Provide the [X, Y] coordinate of the cell's center where the given text is located.  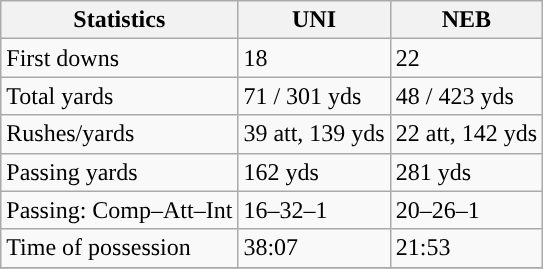
18 [314, 58]
71 / 301 yds [314, 96]
Rushes/yards [120, 134]
16–32–1 [314, 210]
22 att, 142 yds [466, 134]
48 / 423 yds [466, 96]
UNI [314, 20]
21:53 [466, 248]
22 [466, 58]
Total yards [120, 96]
281 yds [466, 172]
Passing yards [120, 172]
Statistics [120, 20]
38:07 [314, 248]
NEB [466, 20]
162 yds [314, 172]
39 att, 139 yds [314, 134]
First downs [120, 58]
Passing: Comp–Att–Int [120, 210]
20–26–1 [466, 210]
Time of possession [120, 248]
